Capture the cell that displays the provided text and extract its (X, Y) central coordinate. 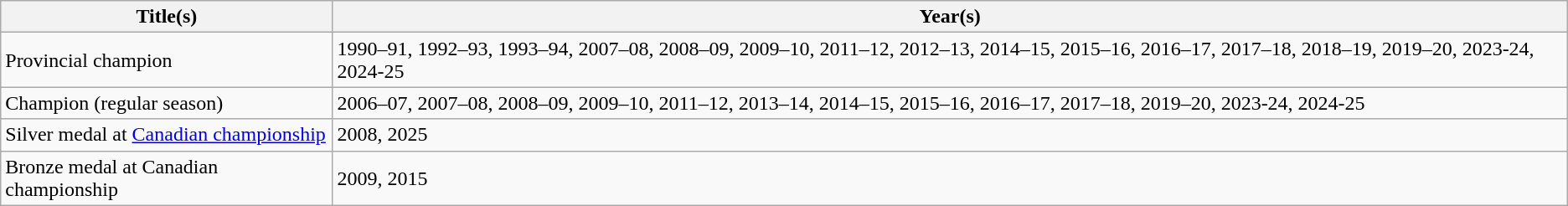
Year(s) (950, 17)
Champion (regular season) (167, 103)
2009, 2015 (950, 178)
Silver medal at Canadian championship (167, 135)
Bronze medal at Canadian championship (167, 178)
2008, 2025 (950, 135)
Title(s) (167, 17)
2006–07, 2007–08, 2008–09, 2009–10, 2011–12, 2013–14, 2014–15, 2015–16, 2016–17, 2017–18, 2019–20, 2023-24, 2024-25 (950, 103)
Provincial champion (167, 60)
1990–91, 1992–93, 1993–94, 2007–08, 2008–09, 2009–10, 2011–12, 2012–13, 2014–15, 2015–16, 2016–17, 2017–18, 2018–19, 2019–20, 2023-24, 2024-25 (950, 60)
